Detect which cell encompasses the target text, then output its (x, y) center coordinate. 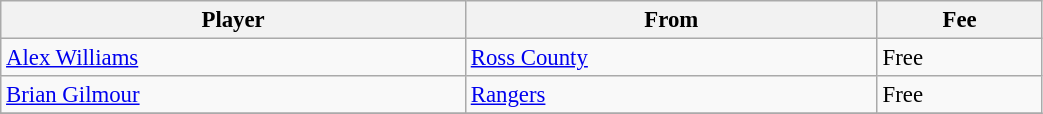
Fee (960, 20)
Alex Williams (234, 58)
Player (234, 20)
Rangers (671, 95)
Ross County (671, 58)
Brian Gilmour (234, 95)
From (671, 20)
